Locate the cell with the specified text and output its (x, y) center coordinate. 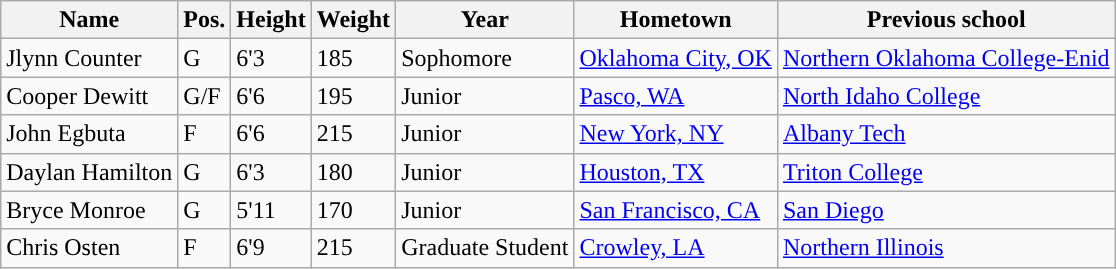
Bryce Monroe (90, 210)
Chris Osten (90, 248)
San Diego (946, 210)
North Idaho College (946, 96)
Name (90, 20)
Pos. (204, 20)
New York, NY (676, 134)
Albany Tech (946, 134)
Graduate Student (485, 248)
Pasco, WA (676, 96)
Triton College (946, 172)
6'9 (271, 248)
Hometown (676, 20)
Weight (353, 20)
5'11 (271, 210)
180 (353, 172)
Oklahoma City, OK (676, 58)
G/F (204, 96)
John Egbuta (90, 134)
Jlynn Counter (90, 58)
195 (353, 96)
Previous school (946, 20)
Year (485, 20)
170 (353, 210)
Crowley, LA (676, 248)
Sophomore (485, 58)
185 (353, 58)
Northern Oklahoma College-Enid (946, 58)
San Francisco, CA (676, 210)
Houston, TX (676, 172)
Daylan Hamilton (90, 172)
Northern Illinois (946, 248)
Cooper Dewitt (90, 96)
Height (271, 20)
